For the text-containing cell, return its midpoint in [X, Y] coordinate format. 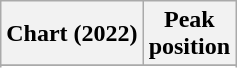
Peakposition [189, 34]
Chart (2022) [72, 34]
